Capture the cell that displays the provided text and extract its (X, Y) central coordinate. 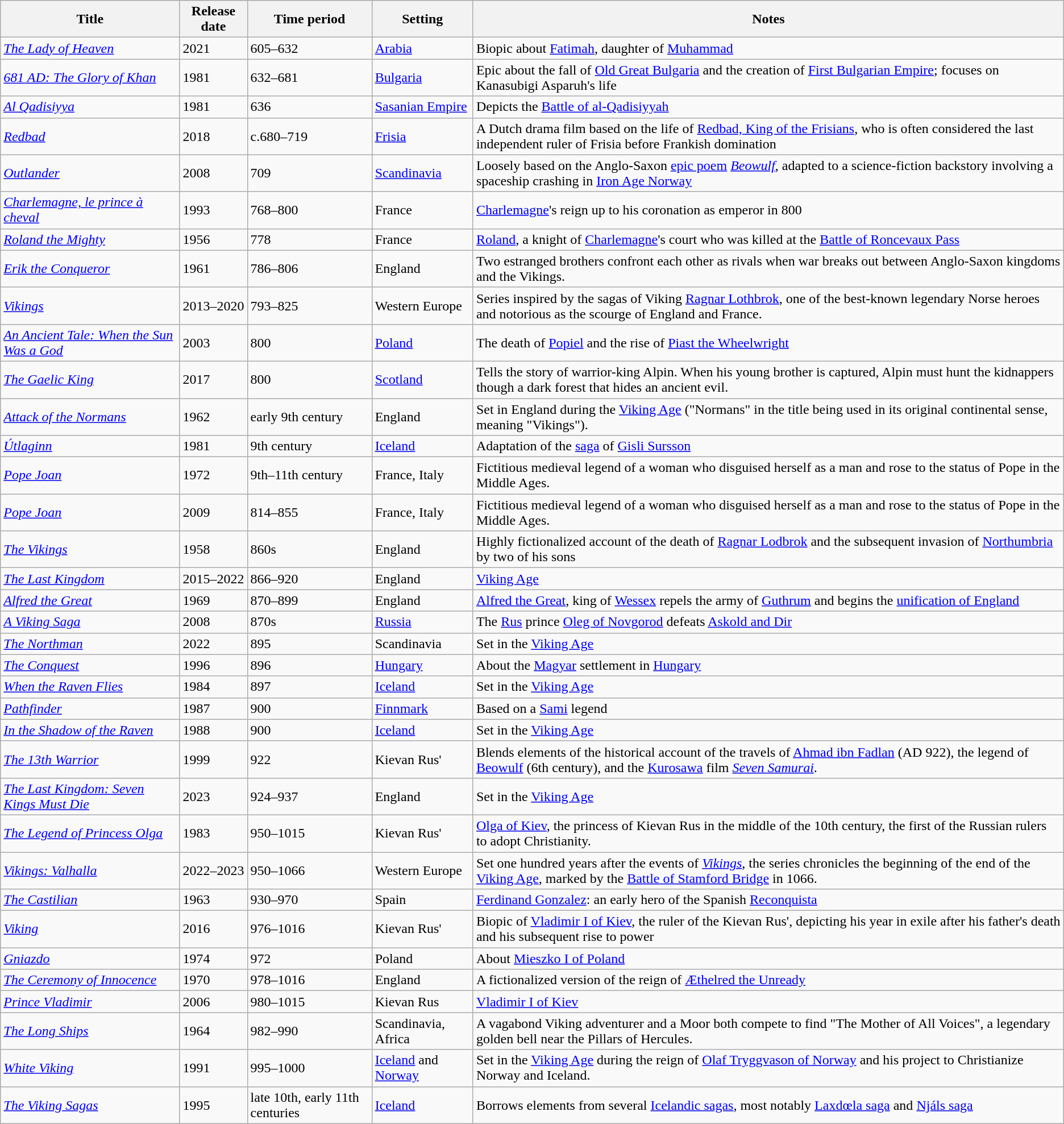
Redbad (90, 136)
Viking (90, 929)
972 (309, 959)
1996 (214, 665)
Roland, a knight of Charlemagne's court who was killed at the Battle of Roncevaux Pass (768, 239)
A vagabond Viking adventurer and a Moor both compete to find "The Mother of All Voices", a legendary golden bell near the Pillars of Hercules. (768, 1031)
About the Magyar settlement in Hungary (768, 665)
The Last Kingdom: Seven Kings Must Die (90, 796)
1993 (214, 210)
1995 (214, 1105)
The Legend of Princess Olga (90, 833)
978–1016 (309, 980)
The Vikings (90, 549)
The Long Ships (90, 1031)
976–1016 (309, 929)
Gniazdo (90, 959)
2021 (214, 48)
2013–2020 (214, 306)
2022 (214, 644)
1984 (214, 687)
Outlander (90, 173)
Charlemagne's reign up to his coronation as emperor in 800 (768, 210)
632–681 (309, 77)
Alfred the Great, king of Wessex repels the army of Guthrum and begins the unification of England (768, 600)
Set in England during the Viking Age ("Normans" in the title being used in its original continental sense, meaning "Vikings"). (768, 416)
Vikings: Valhalla (90, 870)
Scandinavia, Africa (422, 1031)
980–1015 (309, 1002)
Bulgaria (422, 77)
Ferdinand Gonzalez: an early hero of the Spanish Reconquista (768, 900)
1964 (214, 1031)
A Viking Saga (90, 622)
Sasanian Empire (422, 107)
2022–2023 (214, 870)
Pathfinder (90, 708)
The Lady of Heaven (90, 48)
995–1000 (309, 1068)
The Ceremony of Innocence (90, 980)
In the Shadow of the Raven (90, 730)
895 (309, 644)
930–970 (309, 900)
778 (309, 239)
922 (309, 760)
A fictionalized version of the reign of Æthelred the Unready (768, 980)
Al Qadisiyya (90, 107)
1988 (214, 730)
709 (309, 173)
The Gaelic King (90, 380)
Vladimir I of Kiev (768, 1002)
2023 (214, 796)
1983 (214, 833)
814–855 (309, 513)
Scotland (422, 380)
Adaptation of the saga of Gisli Sursson (768, 446)
Epic about the fall of Old Great Bulgaria and the creation of First Bulgarian Empire; focuses on Kanasubigi Asparuh's life (768, 77)
Vikings (90, 306)
1999 (214, 760)
2016 (214, 929)
Charlemagne, le prince à cheval (90, 210)
The 13th Warrior (90, 760)
636 (309, 107)
897 (309, 687)
Based on a Sami legend (768, 708)
Arabia (422, 48)
1963 (214, 900)
Iceland and Norway (422, 1068)
Two estranged brothers confront each other as rivals when war breaks out between Anglo-Saxon kingdoms and the Vikings. (768, 268)
Útlaginn (90, 446)
Biopic of Vladimir I of Kiev, the ruler of the Kievan Rus', depicting his year in exile after his father's death and his subsequent rise to power (768, 929)
The Northman (90, 644)
1962 (214, 416)
Viking Age (768, 579)
1956 (214, 239)
An Ancient Tale: When the Sun Was a God (90, 342)
Prince Vladimir (90, 1002)
The death of Popiel and the rise of Piast the Wheelwright (768, 342)
Setting (422, 19)
950–1066 (309, 870)
Alfred the Great (90, 600)
1970 (214, 980)
605–632 (309, 48)
2006 (214, 1002)
Set in the Viking Age during the reign of Olaf Tryggvason of Norway and his project to Christianize Norway and Iceland. (768, 1068)
870–899 (309, 600)
2015–2022 (214, 579)
1958 (214, 549)
2003 (214, 342)
When the Raven Flies (90, 687)
9th–11th century (309, 475)
982–990 (309, 1031)
786–806 (309, 268)
early 9th century (309, 416)
The Castilian (90, 900)
2009 (214, 513)
1972 (214, 475)
Time period (309, 19)
860s (309, 549)
Erik the Conqueror (90, 268)
Highly fictionalized account of the death of Ragnar Lodbrok and the subsequent invasion of Northumbria by two of his sons (768, 549)
White Viking (90, 1068)
Frisia (422, 136)
late 10th, early 11th centuries (309, 1105)
Hungary (422, 665)
c.680–719 (309, 136)
1987 (214, 708)
870s (309, 622)
1969 (214, 600)
Notes (768, 19)
2017 (214, 380)
793–825 (309, 306)
Russia (422, 622)
1961 (214, 268)
896 (309, 665)
950–1015 (309, 833)
9th century (309, 446)
Attack of the Normans (90, 416)
The Viking Sagas (90, 1105)
Roland the Mighty (90, 239)
Title (90, 19)
Loosely based on the Anglo-Saxon epic poem Beowulf, adapted to a science-fiction backstory involving a spaceship crashing in Iron Age Norway (768, 173)
924–937 (309, 796)
1974 (214, 959)
1991 (214, 1068)
Release date (214, 19)
Depicts the Battle of al-Qadisiyyah (768, 107)
The Rus prince Oleg of Novgorod defeats Askold and Dir (768, 622)
681 AD: The Glory of Khan (90, 77)
Olga of Kiev, the princess of Kievan Rus in the middle of the 10th century, the first of the Russian rulers to adopt Christianity. (768, 833)
The Last Kingdom (90, 579)
Biopic about Fatimah, daughter of Muhammad (768, 48)
Finnmark (422, 708)
Kievan Rus (422, 1002)
About Mieszko I of Poland (768, 959)
866–920 (309, 579)
Spain (422, 900)
The Conquest (90, 665)
Borrows elements from several Icelandic sagas, most notably Laxdœla saga and Njáls saga (768, 1105)
2018 (214, 136)
768–800 (309, 210)
